From the cell containing the given text, extract its center point as [X, Y] coordinate. 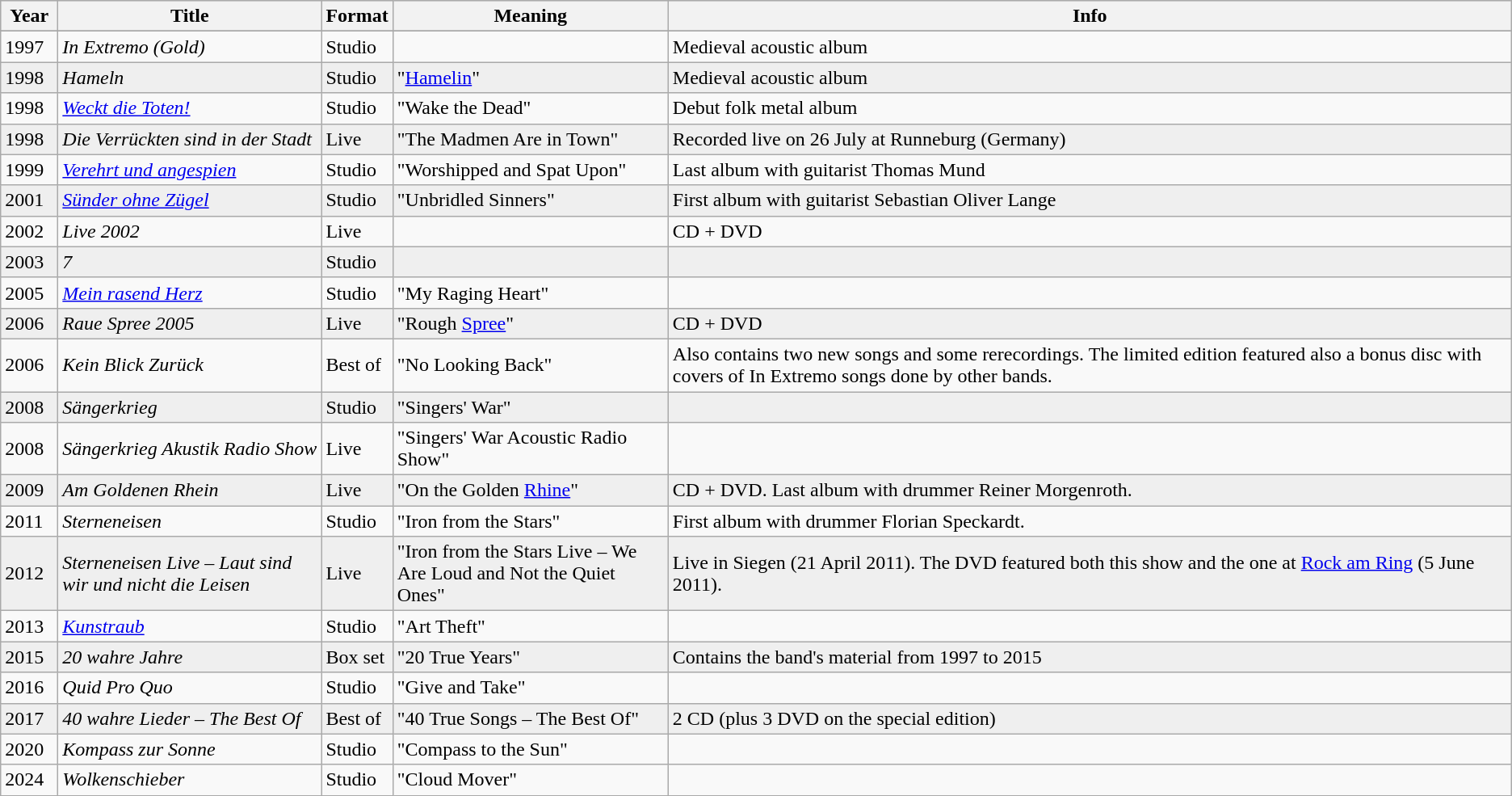
Mein rasend Herz [190, 293]
1997 [29, 47]
"Wake the Dead" [530, 108]
20 wahre Jahre [190, 657]
Format [357, 16]
Quid Pro Quo [190, 688]
Title [190, 16]
Box set [357, 657]
"Art Theft" [530, 626]
2020 [29, 749]
Last album with guitarist Thomas Mund [1090, 170]
2024 [29, 780]
2 CD (plus 3 DVD on the special edition) [1090, 718]
Raue Spree 2005 [190, 323]
"Worshipped and Spat Upon" [530, 170]
"The Madmen Are in Town" [530, 139]
Kunstraub [190, 626]
Live in Siegen (21 April 2011). The DVD featured both this show and the one at Rock am Ring (5 June 2011). [1090, 574]
Sterneneisen Live – Laut sind wir und nicht die Leisen [190, 574]
In Extremo (Gold) [190, 47]
"My Raging Heart" [530, 293]
Wolkenschieber [190, 780]
2013 [29, 626]
Info [1090, 16]
"Iron from the Stars Live – We Are Loud and Not the Quiet Ones" [530, 574]
2012 [29, 574]
Kompass zur Sonne [190, 749]
"Unbridled Sinners" [530, 200]
Am Goldenen Rhein [190, 491]
Sünder ohne Zügel [190, 200]
2009 [29, 491]
2015 [29, 657]
2016 [29, 688]
First album with drummer Florian Speckardt. [1090, 521]
Year [29, 16]
"Cloud Mover" [530, 780]
2005 [29, 293]
2001 [29, 200]
"On the Golden Rhine" [530, 491]
Sängerkrieg [190, 406]
40 wahre Lieder – The Best Of [190, 718]
CD + DVD. Last album with drummer Reiner Morgenroth. [1090, 491]
Die Verrückten sind in der Stadt [190, 139]
First album with guitarist Sebastian Oliver Lange [1090, 200]
Debut folk metal album [1090, 108]
7 [190, 262]
2002 [29, 231]
"20 True Years" [530, 657]
2017 [29, 718]
Sterneneisen [190, 521]
"Rough Spree" [530, 323]
"Singers' War" [530, 406]
Verehrt und angespien [190, 170]
Live 2002 [190, 231]
"Hamelin" [530, 78]
"No Looking Back" [530, 365]
Contains the band's material from 1997 to 2015 [1090, 657]
Recorded live on 26 July at Runneburg (Germany) [1090, 139]
"Singers' War Acoustic Radio Show" [530, 449]
"Iron from the Stars" [530, 521]
"Give and Take" [530, 688]
Weckt die Toten! [190, 108]
2003 [29, 262]
Sängerkrieg Akustik Radio Show [190, 449]
Meaning [530, 16]
Hameln [190, 78]
2011 [29, 521]
"Compass to the Sun" [530, 749]
1999 [29, 170]
"40 True Songs – The Best Of" [530, 718]
Kein Blick Zurück [190, 365]
